Return the (x, y) coordinate for the center point of the cell that contains the specified text.  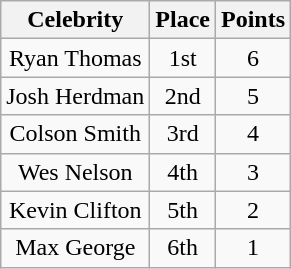
Josh Herdman (76, 96)
Kevin Clifton (76, 210)
Ryan Thomas (76, 58)
Colson Smith (76, 134)
1 (252, 248)
Points (252, 20)
Max George (76, 248)
Wes Nelson (76, 172)
1st (183, 58)
Place (183, 20)
4th (183, 172)
2 (252, 210)
2nd (183, 96)
Celebrity (76, 20)
3 (252, 172)
3rd (183, 134)
4 (252, 134)
6th (183, 248)
5th (183, 210)
6 (252, 58)
5 (252, 96)
